Return (X, Y) of the center of cell containing provided text 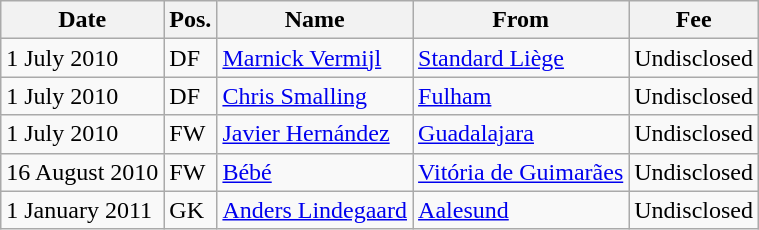
Pos. (190, 20)
Date (82, 20)
Standard Liège (521, 58)
1 January 2011 (82, 210)
Fee (694, 20)
16 August 2010 (82, 172)
Vitória de Guimarães (521, 172)
Javier Hernández (315, 134)
Chris Smalling (315, 96)
Fulham (521, 96)
Anders Lindegaard (315, 210)
From (521, 20)
Aalesund (521, 210)
Name (315, 20)
GK (190, 210)
Guadalajara (521, 134)
Bébé (315, 172)
Marnick Vermijl (315, 58)
